Capture the cell that displays the provided text and extract its [x, y] central coordinate. 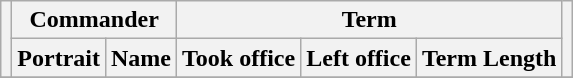
Term [370, 20]
Term Length [489, 58]
Portrait [59, 58]
Left office [359, 58]
Took office [239, 58]
Name [140, 58]
Commander [94, 20]
